Detect which cell encompasses the target text, then output its [X, Y] center coordinate. 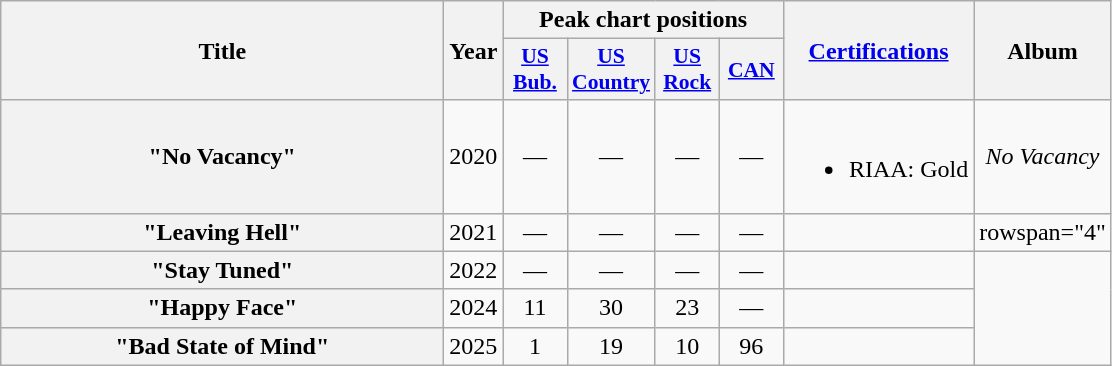
Album [1043, 50]
Year [474, 50]
USCountry [611, 70]
2024 [474, 308]
23 [687, 308]
USRock [687, 70]
2021 [474, 232]
2020 [474, 156]
No Vacancy [1043, 156]
"Bad State of Mind" [222, 346]
Certifications [878, 50]
"Leaving Hell" [222, 232]
2025 [474, 346]
2022 [474, 270]
USBub. [535, 70]
30 [611, 308]
19 [611, 346]
10 [687, 346]
"Stay Tuned" [222, 270]
96 [751, 346]
"Happy Face" [222, 308]
RIAA: Gold [878, 156]
CAN [751, 70]
Title [222, 50]
1 [535, 346]
"No Vacancy" [222, 156]
Peak chart positions [643, 20]
rowspan="4" [1043, 232]
11 [535, 308]
